Capture the cell that displays the provided text and extract its [x, y] central coordinate. 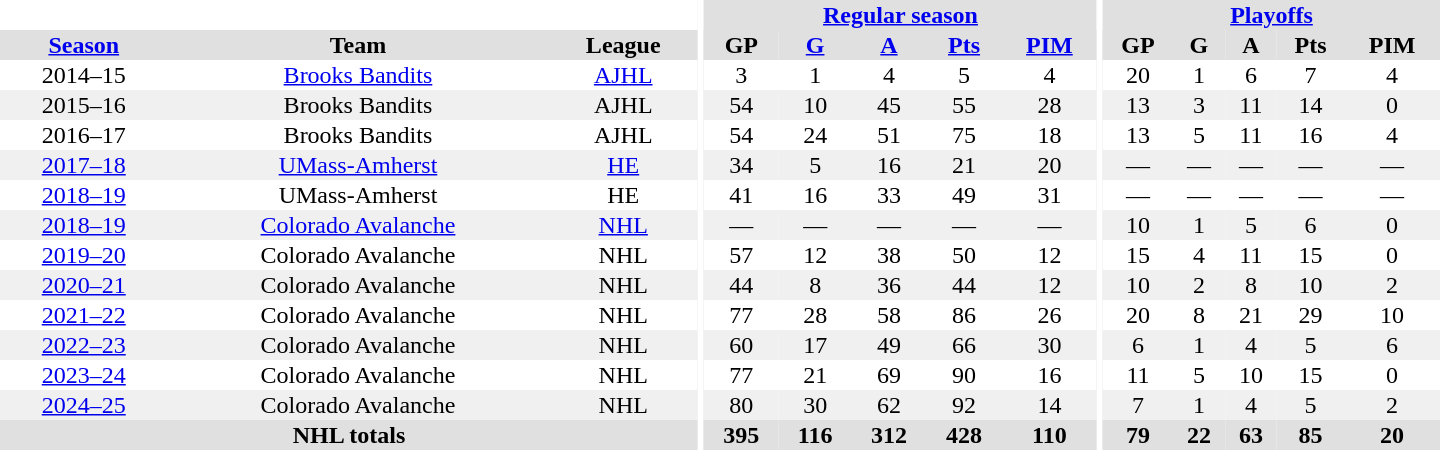
Team [358, 45]
312 [888, 435]
34 [742, 165]
63 [1251, 435]
38 [888, 255]
116 [816, 435]
22 [1199, 435]
2017–18 [84, 165]
36 [888, 285]
2015–16 [84, 105]
45 [888, 105]
80 [742, 405]
85 [1310, 435]
2023–24 [84, 375]
31 [1050, 195]
92 [964, 405]
29 [1310, 315]
2021–22 [84, 315]
2014–15 [84, 75]
Season [84, 45]
57 [742, 255]
50 [964, 255]
90 [964, 375]
51 [888, 135]
2020–21 [84, 285]
2019–20 [84, 255]
79 [1138, 435]
League [623, 45]
18 [1050, 135]
33 [888, 195]
2022–23 [84, 345]
86 [964, 315]
58 [888, 315]
26 [1050, 315]
2024–25 [84, 405]
60 [742, 345]
110 [1050, 435]
41 [742, 195]
66 [964, 345]
55 [964, 105]
NHL totals [349, 435]
Regular season [900, 15]
69 [888, 375]
17 [816, 345]
2016–17 [84, 135]
62 [888, 405]
395 [742, 435]
Playoffs [1272, 15]
75 [964, 135]
428 [964, 435]
24 [816, 135]
